Extract the [x, y] coordinate from the center of the cell holding the provided text.  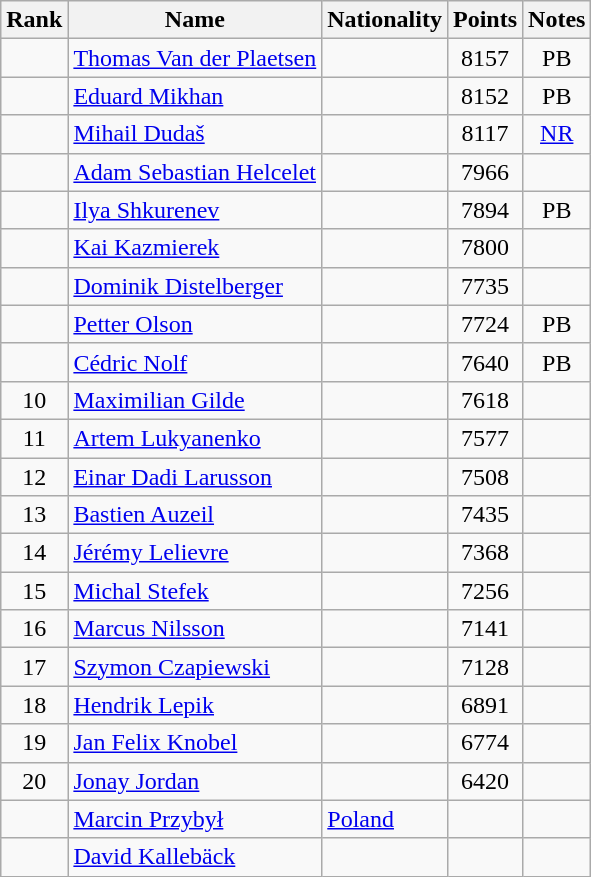
Artem Lukyanenko [195, 438]
16 [34, 629]
7966 [484, 172]
Maximilian Gilde [195, 400]
Dominik Distelberger [195, 286]
Bastien Auzeil [195, 515]
Adam Sebastian Helcelet [195, 172]
Jonay Jordan [195, 781]
Petter Olson [195, 324]
Eduard Mikhan [195, 96]
15 [34, 591]
7508 [484, 477]
David Kallebäck [195, 857]
7128 [484, 667]
Points [484, 20]
7894 [484, 210]
Jan Felix Knobel [195, 743]
7724 [484, 324]
Thomas Van der Plaetsen [195, 58]
7141 [484, 629]
Einar Dadi Larusson [195, 477]
6420 [484, 781]
17 [34, 667]
11 [34, 438]
20 [34, 781]
8152 [484, 96]
Szymon Czapiewski [195, 667]
Jérémy Lelievre [195, 553]
Mihail Dudaš [195, 134]
6891 [484, 705]
Hendrik Lepik [195, 705]
18 [34, 705]
Kai Kazmierek [195, 248]
Marcus Nilsson [195, 629]
7368 [484, 553]
13 [34, 515]
Notes [557, 20]
Poland [385, 819]
Nationality [385, 20]
NR [557, 134]
Cédric Nolf [195, 362]
7640 [484, 362]
19 [34, 743]
6774 [484, 743]
7618 [484, 400]
Name [195, 20]
Rank [34, 20]
7577 [484, 438]
8117 [484, 134]
12 [34, 477]
7256 [484, 591]
14 [34, 553]
7800 [484, 248]
7735 [484, 286]
Ilya Shkurenev [195, 210]
10 [34, 400]
7435 [484, 515]
8157 [484, 58]
Michal Stefek [195, 591]
Marcin Przybył [195, 819]
